Identify which cell holds the provided text, then report its (X, Y) central coordinate. 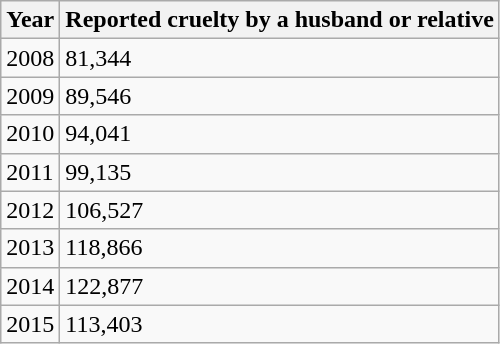
Year (30, 20)
106,527 (280, 210)
89,546 (280, 96)
122,877 (280, 286)
2008 (30, 58)
2010 (30, 134)
113,403 (280, 324)
81,344 (280, 58)
2011 (30, 172)
2014 (30, 286)
99,135 (280, 172)
2009 (30, 96)
2015 (30, 324)
118,866 (280, 248)
Reported cruelty by a husband or relative (280, 20)
94,041 (280, 134)
2013 (30, 248)
2012 (30, 210)
